Determine the (X, Y) coordinate at the center of the cell enclosing the given text.  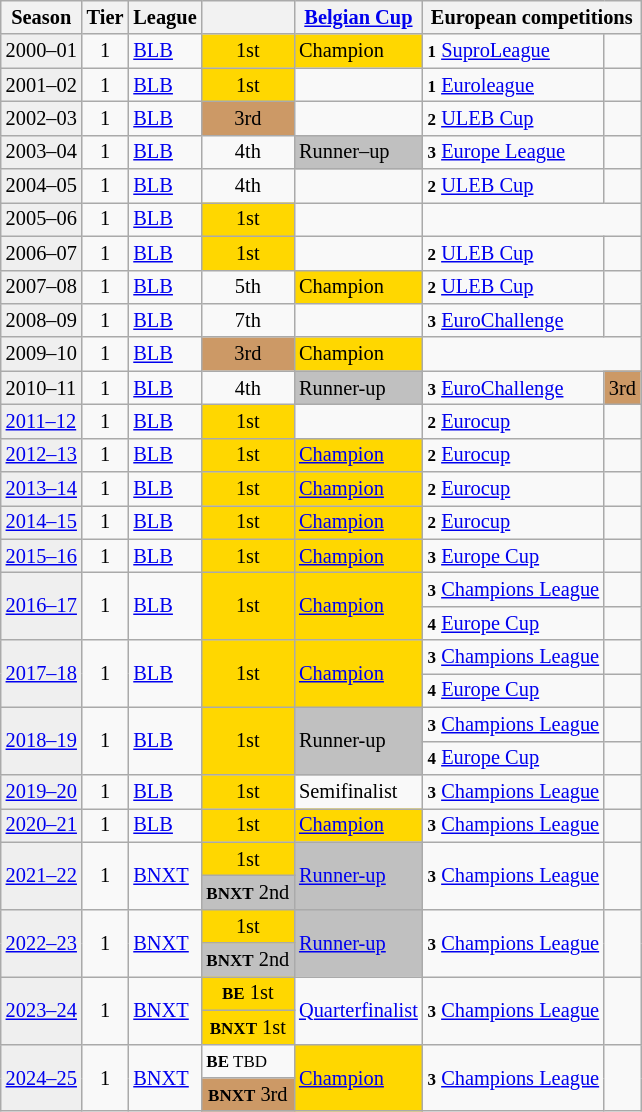
European competitions (532, 17)
2009–10 (42, 354)
2003–04 (42, 152)
Quarterfinalist (358, 1010)
5th (248, 287)
2022–23 (42, 942)
2007–08 (42, 287)
2015–16 (42, 556)
2000–01 (42, 51)
2008–09 (42, 320)
2013–14 (42, 489)
2002–03 (42, 118)
2019–20 (42, 791)
2005–06 (42, 219)
7th (248, 320)
BE TBD (248, 1061)
1 SuproLeague (514, 51)
2014–15 (42, 522)
Runner–up (358, 152)
League (164, 17)
2010–11 (42, 388)
2012–13 (42, 455)
Tier (106, 17)
2006–07 (42, 253)
BNXT 1st (248, 1027)
2004–05 (42, 186)
2021–22 (42, 876)
Semifinalist (358, 791)
2017–18 (42, 674)
Season (42, 17)
3 Europe League (514, 152)
2020–21 (42, 825)
2016–17 (42, 606)
Belgian Cup (358, 17)
1 Euroleague (514, 85)
2018–19 (42, 740)
2024–25 (42, 1078)
2001–02 (42, 85)
3 Europe Cup (514, 556)
BE 1st (248, 993)
2023–24 (42, 1010)
2011–12 (42, 421)
BNXT 3rd (248, 1094)
